Output the [x, y] coordinate of the center of the cell containing the given text.  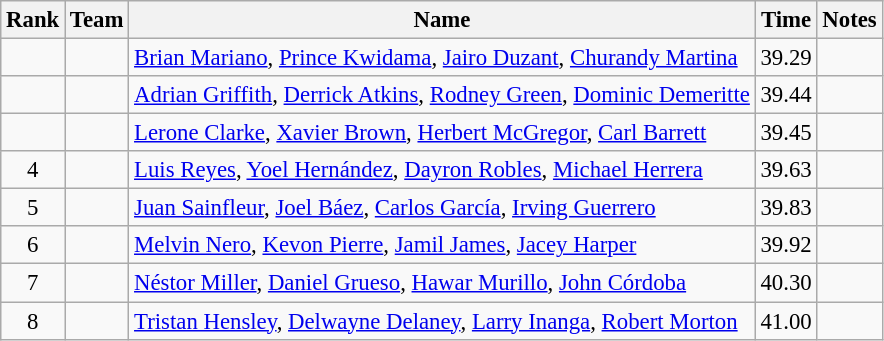
7 [33, 283]
39.29 [786, 58]
39.92 [786, 245]
Rank [33, 20]
6 [33, 245]
39.44 [786, 95]
8 [33, 321]
Notes [850, 20]
40.30 [786, 283]
Tristan Hensley, Delwayne Delaney, Larry Inanga, Robert Morton [442, 321]
4 [33, 170]
Name [442, 20]
Time [786, 20]
Team [97, 20]
41.00 [786, 321]
Brian Mariano, Prince Kwidama, Jairo Duzant, Churandy Martina [442, 58]
Luis Reyes, Yoel Hernández, Dayron Robles, Michael Herrera [442, 170]
Néstor Miller, Daniel Grueso, Hawar Murillo, John Córdoba [442, 283]
39.45 [786, 133]
39.63 [786, 170]
Juan Sainfleur, Joel Báez, Carlos García, Irving Guerrero [442, 208]
Lerone Clarke, Xavier Brown, Herbert McGregor, Carl Barrett [442, 133]
39.83 [786, 208]
5 [33, 208]
Adrian Griffith, Derrick Atkins, Rodney Green, Dominic Demeritte [442, 95]
Melvin Nero, Kevon Pierre, Jamil James, Jacey Harper [442, 245]
